Pinpoint the cell where the given text exists, returning its (X, Y) midpoint coordinate. 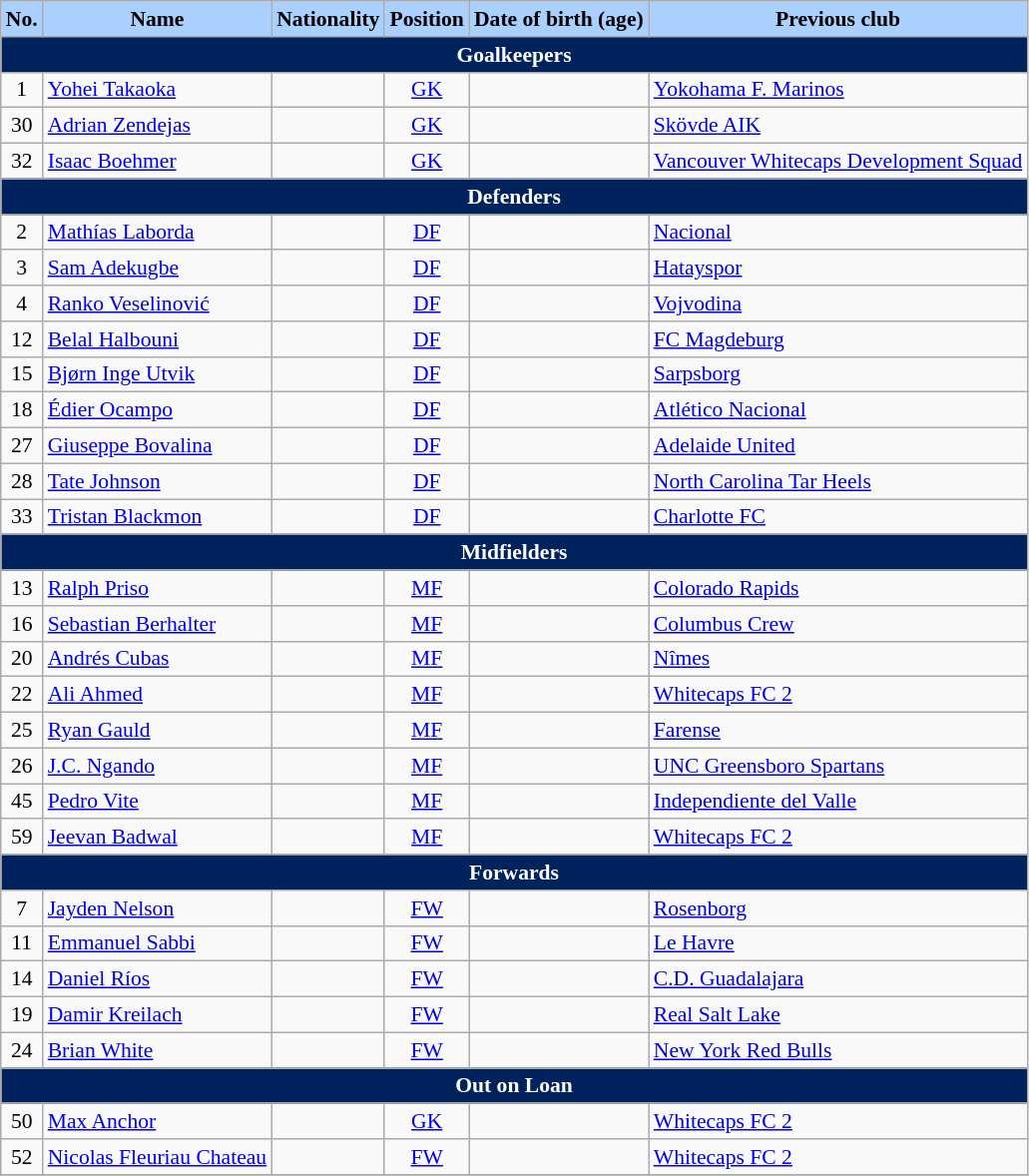
Goalkeepers (515, 55)
C.D. Guadalajara (838, 979)
Pedro Vite (158, 802)
Ali Ahmed (158, 695)
New York Red Bulls (838, 1050)
Adelaide United (838, 446)
Columbus Crew (838, 624)
Andrés Cubas (158, 659)
UNC Greensboro Spartans (838, 766)
Nationality (327, 19)
28 (22, 481)
Tate Johnson (158, 481)
Ranko Veselinović (158, 303)
Charlotte FC (838, 517)
Damir Kreilach (158, 1015)
J.C. Ngando (158, 766)
Colorado Rapids (838, 588)
32 (22, 162)
Bjørn Inge Utvik (158, 374)
22 (22, 695)
30 (22, 126)
Date of birth (age) (559, 19)
Emmanuel Sabbi (158, 943)
No. (22, 19)
Farense (838, 731)
FC Magdeburg (838, 339)
45 (22, 802)
Jayden Nelson (158, 908)
Le Havre (838, 943)
Defenders (515, 197)
Independiente del Valle (838, 802)
4 (22, 303)
50 (22, 1122)
3 (22, 269)
Rosenborg (838, 908)
24 (22, 1050)
Name (158, 19)
Mathías Laborda (158, 233)
20 (22, 659)
Tristan Blackmon (158, 517)
Ralph Priso (158, 588)
26 (22, 766)
Sarpsborg (838, 374)
Vancouver Whitecaps Development Squad (838, 162)
59 (22, 838)
Sam Adekugbe (158, 269)
12 (22, 339)
Vojvodina (838, 303)
Giuseppe Bovalina (158, 446)
27 (22, 446)
14 (22, 979)
2 (22, 233)
Sebastian Berhalter (158, 624)
19 (22, 1015)
Jeevan Badwal (158, 838)
Isaac Boehmer (158, 162)
Belal Halbouni (158, 339)
Yokohama F. Marinos (838, 90)
Nîmes (838, 659)
Previous club (838, 19)
Daniel Ríos (158, 979)
Yohei Takaoka (158, 90)
7 (22, 908)
Hatayspor (838, 269)
52 (22, 1157)
1 (22, 90)
11 (22, 943)
Nicolas Fleuriau Chateau (158, 1157)
33 (22, 517)
18 (22, 410)
North Carolina Tar Heels (838, 481)
Real Salt Lake (838, 1015)
Forwards (515, 873)
Brian White (158, 1050)
Atlético Nacional (838, 410)
16 (22, 624)
Ryan Gauld (158, 731)
Midfielders (515, 553)
15 (22, 374)
Nacional (838, 233)
Édier Ocampo (158, 410)
Out on Loan (515, 1086)
13 (22, 588)
Max Anchor (158, 1122)
25 (22, 731)
Adrian Zendejas (158, 126)
Position (426, 19)
Skövde AIK (838, 126)
